Capture the cell that displays the provided text and extract its (x, y) central coordinate. 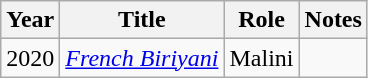
Role (262, 20)
Notes (333, 20)
Year (30, 20)
French Biriyani (142, 58)
Malini (262, 58)
Title (142, 20)
2020 (30, 58)
